Identify which cell holds the provided text, then report its (X, Y) central coordinate. 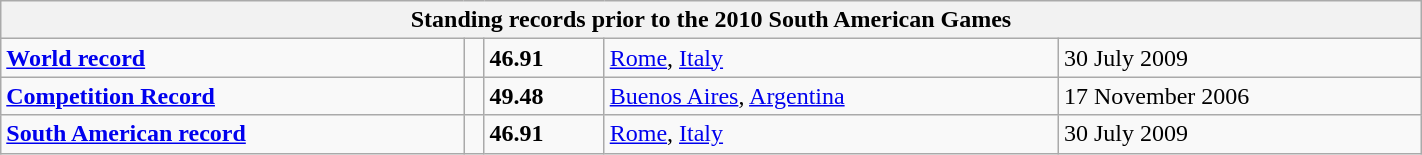
Standing records prior to the 2010 South American Games (711, 20)
17 November 2006 (1240, 96)
49.48 (544, 96)
Buenos Aires, Argentina (831, 96)
World record (232, 58)
South American record (232, 134)
Competition Record (232, 96)
